From the cell containing the given text, extract its center point as [X, Y] coordinate. 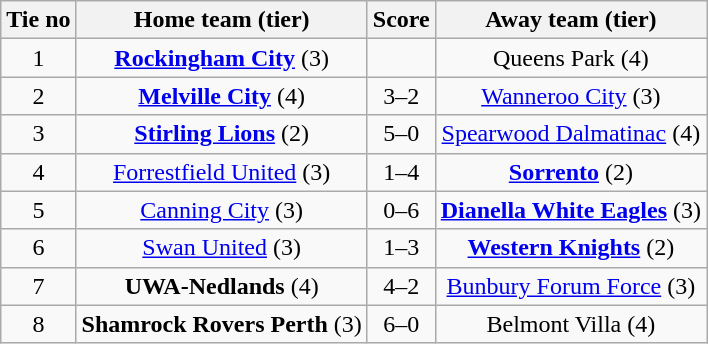
Western Knights (2) [570, 248]
Stirling Lions (2) [222, 134]
Rockingham City (3) [222, 58]
Swan United (3) [222, 248]
1–4 [401, 172]
UWA-Nedlands (4) [222, 286]
4 [38, 172]
Forrestfield United (3) [222, 172]
3–2 [401, 96]
6–0 [401, 324]
Shamrock Rovers Perth (3) [222, 324]
Queens Park (4) [570, 58]
Bunbury Forum Force (3) [570, 286]
4–2 [401, 286]
3 [38, 134]
1–3 [401, 248]
0–6 [401, 210]
5–0 [401, 134]
Away team (tier) [570, 20]
1 [38, 58]
Belmont Villa (4) [570, 324]
Canning City (3) [222, 210]
Melville City (4) [222, 96]
2 [38, 96]
7 [38, 286]
Wanneroo City (3) [570, 96]
Dianella White Eagles (3) [570, 210]
5 [38, 210]
Spearwood Dalmatinac (4) [570, 134]
Home team (tier) [222, 20]
6 [38, 248]
Sorrento (2) [570, 172]
Score [401, 20]
8 [38, 324]
Tie no [38, 20]
